Identify which cell holds the provided text, then report its [x, y] central coordinate. 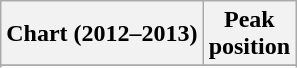
Peakposition [249, 34]
Chart (2012–2013) [102, 34]
